Provide the (X, Y) coordinate of the cell's center where the given text is located.  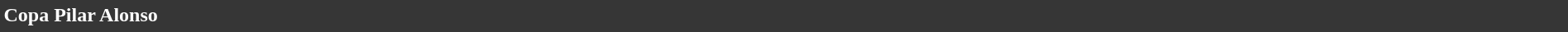
Copa Pilar Alonso (784, 15)
